Output the (x, y) coordinate of the center of the cell containing the given text.  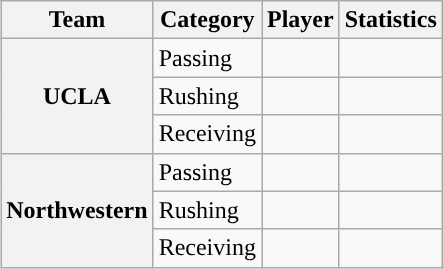
Northwestern (77, 210)
Team (77, 20)
Player (301, 20)
UCLA (77, 96)
Category (207, 20)
Statistics (390, 20)
